Locate the cell with the specified text and output its (X, Y) center coordinate. 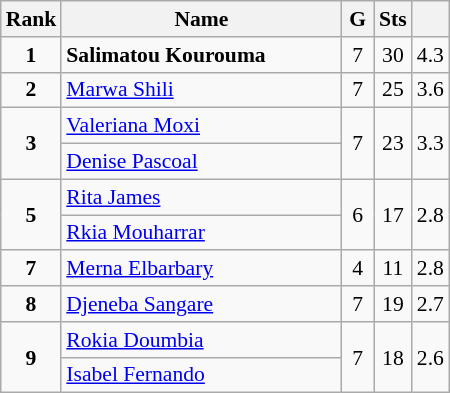
Rokia Doumbia (201, 340)
3.6 (430, 90)
Merna Elbarbary (201, 269)
Denise Pascoal (201, 162)
18 (393, 358)
17 (393, 214)
Valeriana Moxi (201, 126)
4.3 (430, 55)
19 (393, 304)
Salimatou Kourouma (201, 55)
5 (32, 214)
Rita James (201, 197)
6 (358, 214)
Isabel Fernando (201, 375)
2 (32, 90)
Marwa Shili (201, 90)
3.3 (430, 144)
Sts (393, 19)
25 (393, 90)
Rank (32, 19)
4 (358, 269)
11 (393, 269)
30 (393, 55)
9 (32, 358)
8 (32, 304)
3 (32, 144)
Rkia Mouharrar (201, 233)
2.7 (430, 304)
23 (393, 144)
Name (201, 19)
Djeneba Sangare (201, 304)
1 (32, 55)
2.6 (430, 358)
G (358, 19)
